Scan for the cell matching the given text and deliver its [x, y] coordinate at center. 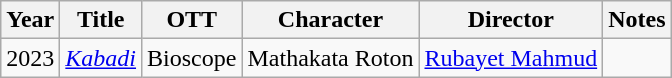
OTT [192, 20]
Mathakata Roton [330, 58]
Director [511, 20]
Notes [637, 20]
Rubayet Mahmud [511, 58]
Year [30, 20]
2023 [30, 58]
Character [330, 20]
Title [101, 20]
Bioscope [192, 58]
Kabadi [101, 58]
